From the cell containing the given text, extract its center point as (x, y) coordinate. 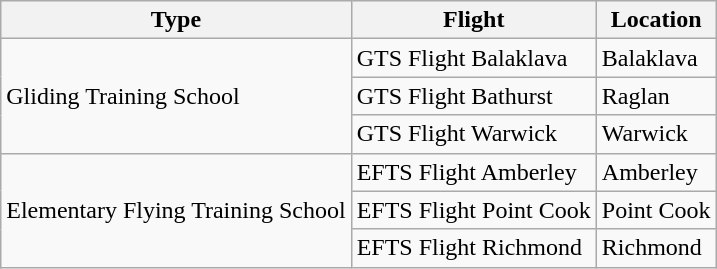
Warwick (656, 134)
EFTS Flight Richmond (474, 248)
Location (656, 20)
GTS Flight Bathurst (474, 96)
Balaklava (656, 58)
Flight (474, 20)
Point Cook (656, 210)
Elementary Flying Training School (176, 210)
EFTS Flight Amberley (474, 172)
EFTS Flight Point Cook (474, 210)
Amberley (656, 172)
Raglan (656, 96)
Type (176, 20)
Gliding Training School (176, 96)
GTS Flight Balaklava (474, 58)
GTS Flight Warwick (474, 134)
Richmond (656, 248)
